Locate the cell with the specified text and output its (X, Y) center coordinate. 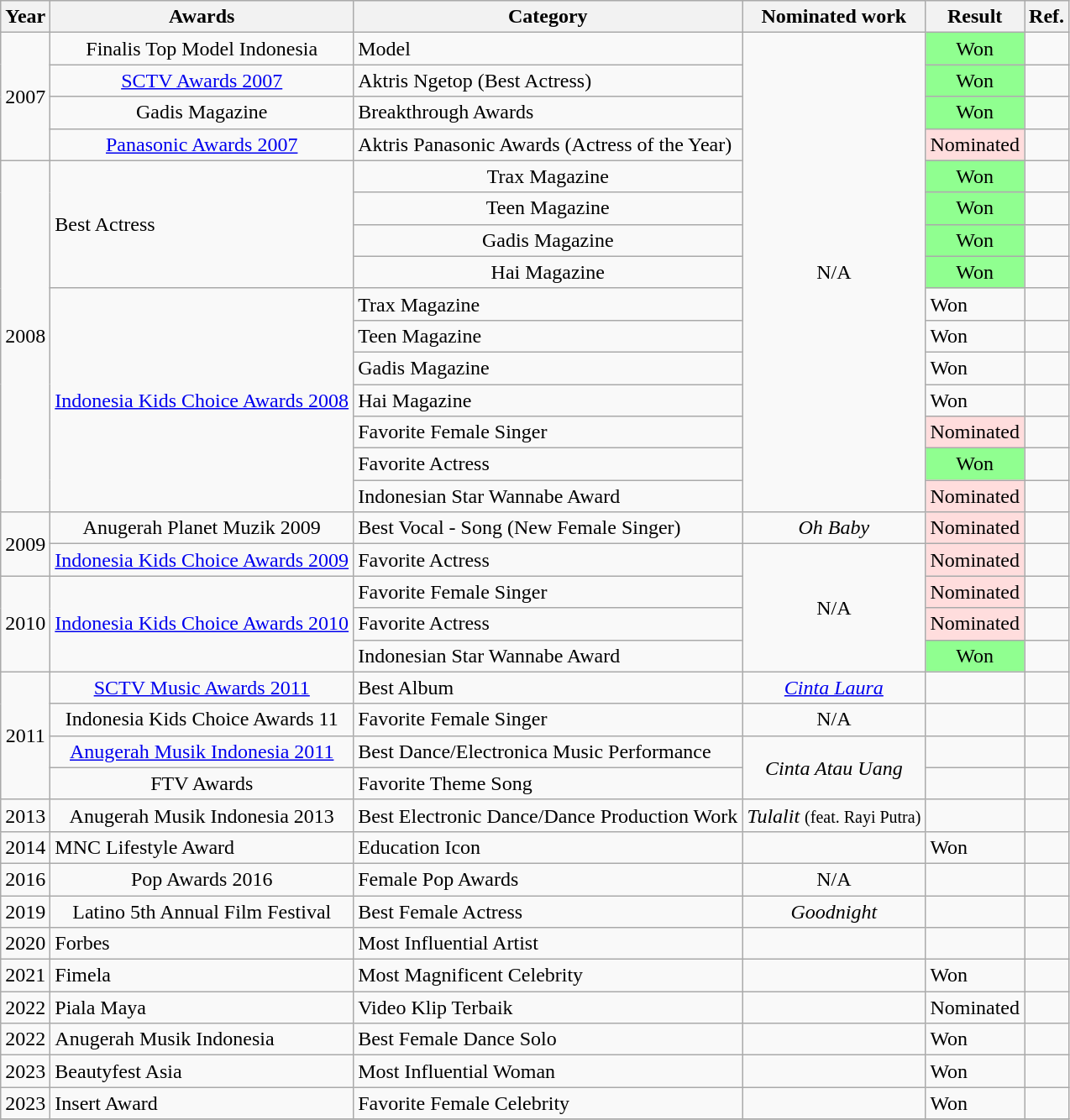
Most Magnificent Celebrity (548, 976)
Panasonic Awards 2007 (202, 144)
Best Album (548, 688)
Model (548, 49)
Cinta Atau Uang (834, 767)
Fimela (202, 976)
MNC Lifestyle Award (202, 847)
Goodnight (834, 911)
Anugerah Planet Muzik 2009 (202, 528)
Beautyfest Asia (202, 1071)
2009 (25, 544)
Breakthrough Awards (548, 113)
Latino 5th Annual Film Festival (202, 911)
Best Vocal - Song (New Female Singer) (548, 528)
Oh Baby (834, 528)
Best Female Actress (548, 911)
Finalis Top Model Indonesia (202, 49)
Category (548, 17)
Indonesia Kids Choice Awards 2008 (202, 400)
2021 (25, 976)
Cinta Laura (834, 688)
Best Actress (202, 224)
Tulalit (feat. Rayi Putra) (834, 815)
Anugerah Musik Indonesia 2011 (202, 751)
Result (975, 17)
SCTV Music Awards 2011 (202, 688)
Indonesia Kids Choice Awards 2010 (202, 624)
2011 (25, 735)
Year (25, 17)
Anugerah Musik Indonesia (202, 1039)
2008 (25, 336)
Indonesia Kids Choice Awards 2009 (202, 560)
Most Influential Woman (548, 1071)
Piala Maya (202, 1007)
Ref. (1046, 17)
SCTV Awards 2007 (202, 81)
Best Dance/Electronica Music Performance (548, 751)
Forbes (202, 944)
Best Female Dance Solo (548, 1039)
Nominated work (834, 17)
Awards (202, 17)
2010 (25, 624)
Aktris Panasonic Awards (Actress of the Year) (548, 144)
Indonesia Kids Choice Awards 11 (202, 720)
2014 (25, 847)
Best Electronic Dance/Dance Production Work (548, 815)
Video Klip Terbaik (548, 1007)
2016 (25, 879)
Education Icon (548, 847)
Pop Awards 2016 (202, 879)
Favorite Theme Song (548, 783)
2007 (25, 97)
Most Influential Artist (548, 944)
Aktris Ngetop (Best Actress) (548, 81)
2013 (25, 815)
2019 (25, 911)
Female Pop Awards (548, 879)
Anugerah Musik Indonesia 2013 (202, 815)
Favorite Female Celebrity (548, 1103)
FTV Awards (202, 783)
Insert Award (202, 1103)
2020 (25, 944)
